Output the (x, y) coordinate of the center of the cell containing the given text.  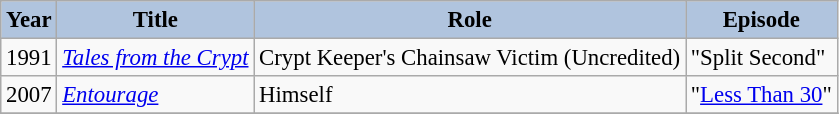
2007 (29, 95)
1991 (29, 58)
"Split Second" (762, 58)
Crypt Keeper's Chainsaw Victim (Uncredited) (470, 58)
Tales from the Crypt (156, 58)
Role (470, 20)
Year (29, 20)
Himself (470, 95)
Title (156, 20)
Entourage (156, 95)
Episode (762, 20)
"Less Than 30" (762, 95)
